Locate the cell with the specified text and output its (X, Y) center coordinate. 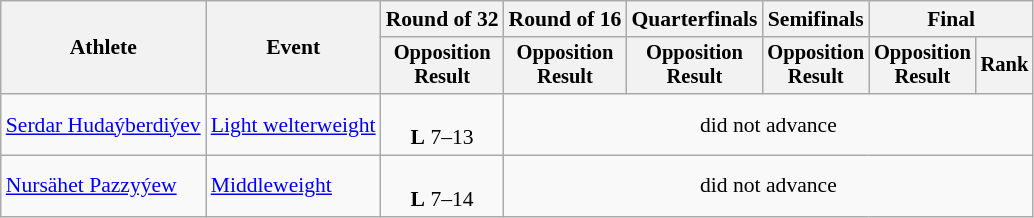
Athlete (104, 48)
Round of 32 (442, 19)
Final (951, 19)
Semifinals (816, 19)
L 7–14 (442, 186)
Light welterweight (294, 124)
Event (294, 48)
Quarterfinals (694, 19)
L 7–13 (442, 124)
Serdar Hudaýberdiýev (104, 124)
Nursähet Pazzyýew (104, 186)
Middleweight (294, 186)
Round of 16 (566, 19)
Rank (1005, 66)
